Pinpoint the cell where the given text exists, returning its (X, Y) midpoint coordinate. 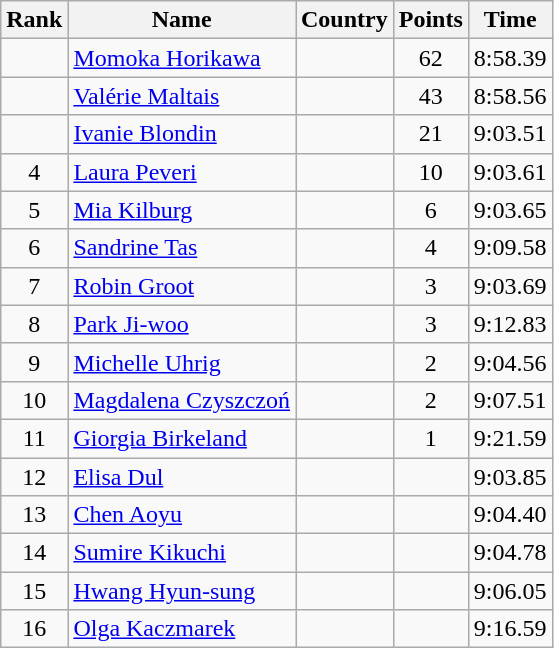
Mia Kilburg (182, 210)
Time (510, 20)
8 (34, 324)
Valérie Maltais (182, 96)
Park Ji-woo (182, 324)
Sandrine Tas (182, 248)
62 (430, 58)
Rank (34, 20)
21 (430, 134)
Magdalena Czyszczoń (182, 400)
Sumire Kikuchi (182, 553)
11 (34, 438)
43 (430, 96)
9:04.78 (510, 553)
Hwang Hyun-sung (182, 591)
Chen Aoyu (182, 515)
9:03.61 (510, 172)
9:16.59 (510, 629)
9:09.58 (510, 248)
Country (345, 20)
9:04.40 (510, 515)
Giorgia Birkeland (182, 438)
9:03.69 (510, 286)
Ivanie Blondin (182, 134)
13 (34, 515)
Olga Kaczmarek (182, 629)
9:04.56 (510, 362)
Laura Peveri (182, 172)
Elisa Dul (182, 477)
8:58.56 (510, 96)
12 (34, 477)
Robin Groot (182, 286)
16 (34, 629)
9:03.85 (510, 477)
9:03.51 (510, 134)
14 (34, 553)
Name (182, 20)
Michelle Uhrig (182, 362)
9:07.51 (510, 400)
9:12.83 (510, 324)
8:58.39 (510, 58)
7 (34, 286)
15 (34, 591)
5 (34, 210)
Points (430, 20)
Momoka Horikawa (182, 58)
1 (430, 438)
9:03.65 (510, 210)
9 (34, 362)
9:06.05 (510, 591)
9:21.59 (510, 438)
